Identify which cell holds the provided text, then report its [X, Y] central coordinate. 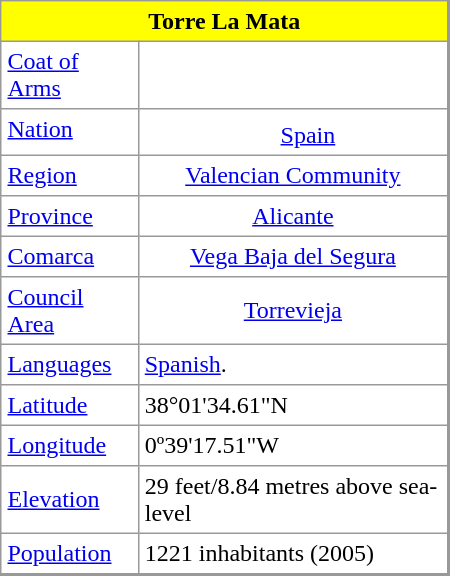
29 feet/8.84 metres above sea-level [293, 500]
Spain [293, 132]
Alicante [293, 216]
Population [70, 553]
Province [70, 216]
Elevation [70, 500]
Torre La Mata [225, 21]
Languages [70, 364]
Valencian Community [293, 175]
Vega Baja del Segura [293, 256]
38°01'34.61"N [293, 405]
Coat of Arms [70, 75]
Longitude [70, 445]
Region [70, 175]
Council Area [70, 311]
1221 inhabitants (2005) [293, 553]
Nation [70, 132]
Torrevieja [293, 311]
0º39'17.51"W [293, 445]
Latitude [70, 405]
Spanish. [293, 364]
Comarca [70, 256]
